Provide the [x, y] coordinate of the cell's center where the given text is located.  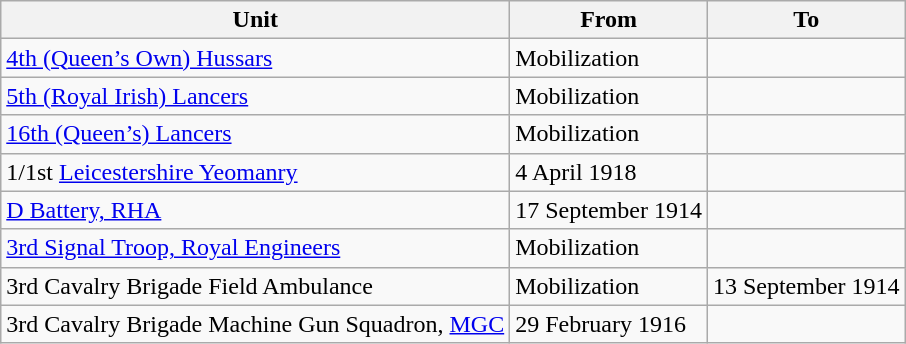
13 September 1914 [806, 286]
D Battery, RHA [256, 210]
From [609, 20]
4th (Queen’s Own) Hussars [256, 58]
16th (Queen’s) Lancers [256, 134]
29 February 1916 [609, 324]
Unit [256, 20]
3rd Cavalry Brigade Machine Gun Squadron, MGC [256, 324]
To [806, 20]
17 September 1914 [609, 210]
3rd Cavalry Brigade Field Ambulance [256, 286]
4 April 1918 [609, 172]
1/1st Leicestershire Yeomanry [256, 172]
5th (Royal Irish) Lancers [256, 96]
3rd Signal Troop, Royal Engineers [256, 248]
